Determine the [X, Y] coordinate at the center of the cell enclosing the given text.  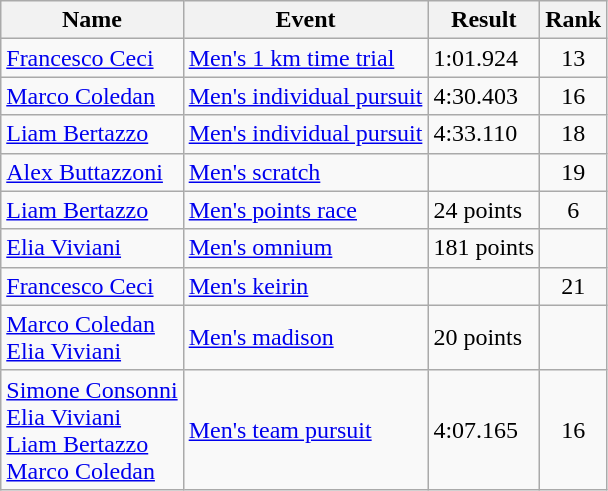
Men's scratch [306, 172]
Result [484, 20]
Simone ConsonniElia VivianiLiam BertazzoMarco Coledan [92, 430]
Men's omnium [306, 248]
4:07.165 [484, 430]
Event [306, 20]
Men's 1 km time trial [306, 58]
Elia Viviani [92, 248]
Marco ColedanElia Viviani [92, 338]
Rank [574, 20]
181 points [484, 248]
18 [574, 134]
Men's madison [306, 338]
Men's keirin [306, 286]
Marco Coledan [92, 96]
Men's points race [306, 210]
Alex Buttazzoni [92, 172]
13 [574, 58]
19 [574, 172]
24 points [484, 210]
4:33.110 [484, 134]
4:30.403 [484, 96]
21 [574, 286]
6 [574, 210]
Men's team pursuit [306, 430]
Name [92, 20]
20 points [484, 338]
1:01.924 [484, 58]
